Return [X, Y] of the center of cell containing provided text 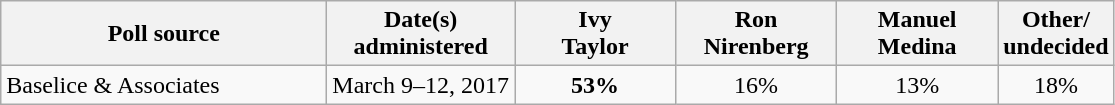
Baselice & Associates [164, 85]
16% [756, 85]
13% [918, 85]
Manuel Medina [918, 34]
Poll source [164, 34]
Other/undecided [1056, 34]
Date(s)administered [421, 34]
Ron Nirenberg [756, 34]
53% [596, 85]
18% [1056, 85]
March 9–12, 2017 [421, 85]
Ivy Taylor [596, 34]
